Locate the cell with the specified text and output its [X, Y] center coordinate. 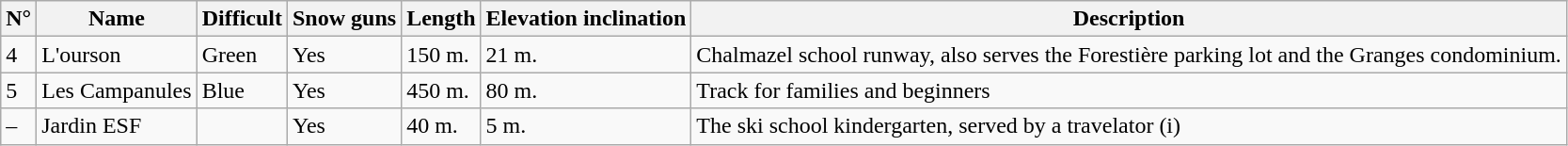
4 [19, 55]
Length [441, 19]
40 m. [441, 126]
Snow guns [344, 19]
Track for families and beginners [1129, 90]
Name [117, 19]
Elevation inclination [586, 19]
– [19, 126]
5 m. [586, 126]
150 m. [441, 55]
Les Campanules [117, 90]
L'ourson [117, 55]
N° [19, 19]
Jardin ESF [117, 126]
450 m. [441, 90]
21 m. [586, 55]
The ski school kindergarten, served by a travelator (i) [1129, 126]
5 [19, 90]
Blue [242, 90]
Difficult [242, 19]
Chalmazel school runway, also serves the Forestière parking lot and the Granges condominium. [1129, 55]
80 m. [586, 90]
Green [242, 55]
Description [1129, 19]
